Detect which cell encompasses the target text, then output its (X, Y) center coordinate. 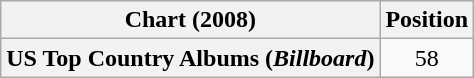
Chart (2008) (190, 20)
Position (427, 20)
58 (427, 58)
US Top Country Albums (Billboard) (190, 58)
